Capture the cell that displays the provided text and extract its [X, Y] central coordinate. 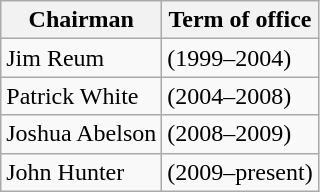
(2004–2008) [240, 96]
John Hunter [82, 172]
Term of office [240, 20]
(2008–2009) [240, 134]
Jim Reum [82, 58]
Chairman [82, 20]
(2009–present) [240, 172]
(1999–2004) [240, 58]
Joshua Abelson [82, 134]
Patrick White [82, 96]
